Pinpoint the cell where the given text exists, returning its [x, y] midpoint coordinate. 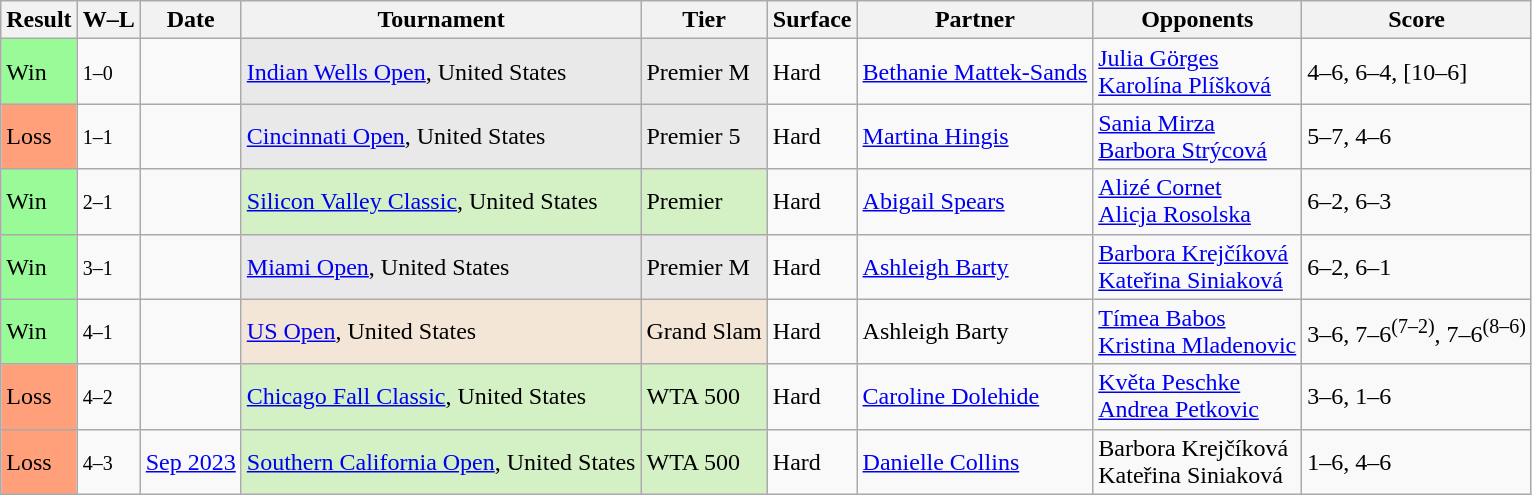
3–6, 1–6 [1417, 396]
4–1 [108, 332]
Julia Görges Karolína Plíšková [1198, 72]
Květa Peschke Andrea Petkovic [1198, 396]
Score [1417, 20]
Indian Wells Open, United States [441, 72]
4–6, 6–4, [10–6] [1417, 72]
3–1 [108, 266]
Danielle Collins [975, 462]
Tímea Babos Kristina Mladenovic [1198, 332]
Grand Slam [704, 332]
Sep 2023 [190, 462]
Surface [812, 20]
Abigail Spears [975, 202]
1–6, 4–6 [1417, 462]
Date [190, 20]
Bethanie Mattek-Sands [975, 72]
5–7, 4–6 [1417, 136]
4–2 [108, 396]
4–3 [108, 462]
1–1 [108, 136]
US Open, United States [441, 332]
Opponents [1198, 20]
Caroline Dolehide [975, 396]
Sania Mirza Barbora Strýcová [1198, 136]
Tournament [441, 20]
Partner [975, 20]
3–6, 7–6(7–2), 7–6(8–6) [1417, 332]
Miami Open, United States [441, 266]
Martina Hingis [975, 136]
6–2, 6–1 [1417, 266]
Chicago Fall Classic, United States [441, 396]
Premier [704, 202]
Southern California Open, United States [441, 462]
2–1 [108, 202]
Premier 5 [704, 136]
W–L [108, 20]
6–2, 6–3 [1417, 202]
Result [39, 20]
Tier [704, 20]
Alizé Cornet Alicja Rosolska [1198, 202]
Cincinnati Open, United States [441, 136]
Silicon Valley Classic, United States [441, 202]
1–0 [108, 72]
